Find where the given text appears and provide that cell's center as [x, y] coordinate. 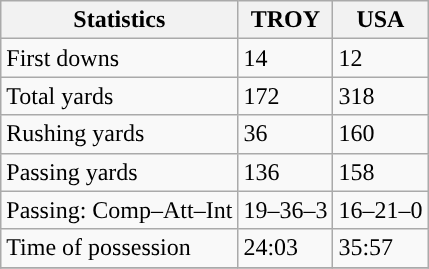
Statistics [120, 20]
19–36–3 [286, 210]
Total yards [120, 96]
160 [380, 134]
16–21–0 [380, 210]
TROY [286, 20]
First downs [120, 58]
Passing yards [120, 172]
24:03 [286, 248]
USA [380, 20]
158 [380, 172]
Passing: Comp–Att–Int [120, 210]
Rushing yards [120, 134]
172 [286, 96]
36 [286, 134]
14 [286, 58]
318 [380, 96]
136 [286, 172]
12 [380, 58]
35:57 [380, 248]
Time of possession [120, 248]
